For the text-containing cell, return its midpoint in [X, Y] coordinate format. 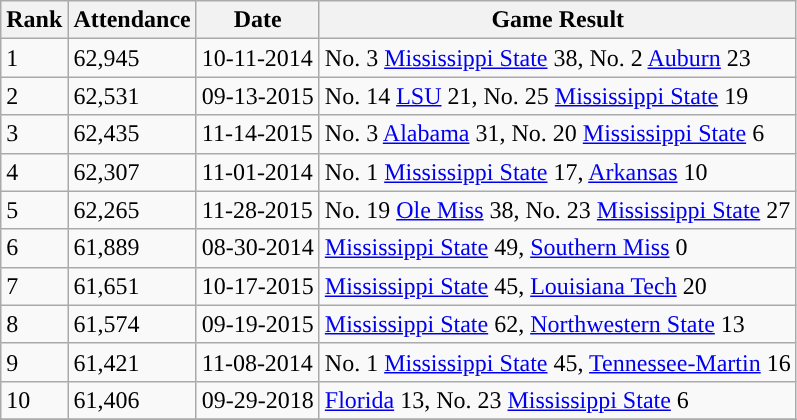
09-13-2015 [258, 96]
No. 14 LSU 21, No. 25 Mississippi State 19 [558, 96]
61,574 [132, 324]
8 [34, 324]
61,651 [132, 286]
Game Result [558, 20]
61,889 [132, 248]
3 [34, 134]
62,307 [132, 172]
62,265 [132, 210]
09-19-2015 [258, 324]
62,435 [132, 134]
Attendance [132, 20]
62,531 [132, 96]
Mississippi State 45, Louisiana Tech 20 [558, 286]
9 [34, 362]
Rank [34, 20]
Date [258, 20]
61,421 [132, 362]
1 [34, 58]
6 [34, 248]
11-28-2015 [258, 210]
7 [34, 286]
Mississippi State 62, Northwestern State 13 [558, 324]
No. 1 Mississippi State 17, Arkansas 10 [558, 172]
Mississippi State 49, Southern Miss 0 [558, 248]
5 [34, 210]
No. 3 Mississippi State 38, No. 2 Auburn 23 [558, 58]
4 [34, 172]
10-11-2014 [258, 58]
09-29-2018 [258, 400]
62,945 [132, 58]
Florida 13, No. 23 Mississippi State 6 [558, 400]
11-08-2014 [258, 362]
2 [34, 96]
10 [34, 400]
No. 1 Mississippi State 45, Tennessee-Martin 16 [558, 362]
61,406 [132, 400]
No. 3 Alabama 31, No. 20 Mississippi State 6 [558, 134]
11-01-2014 [258, 172]
11-14-2015 [258, 134]
No. 19 Ole Miss 38, No. 23 Mississippi State 27 [558, 210]
08-30-2014 [258, 248]
10-17-2015 [258, 286]
